Identify which cell holds the provided text, then report its [X, Y] central coordinate. 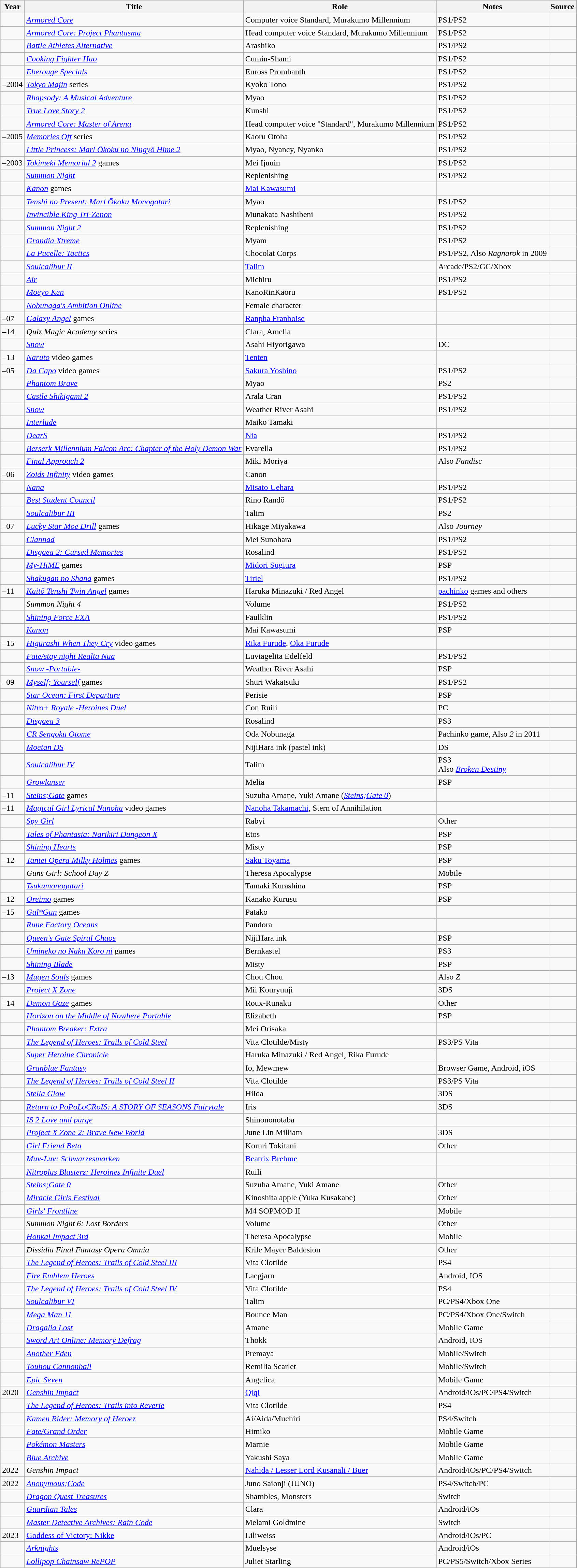
Chocolat Corps [340, 253]
Arcade/PS2/GC/Xbox [492, 266]
Kyoko Tono [340, 85]
Naruto video games [134, 357]
Marnie [340, 1444]
Summon Night [134, 176]
Head computer voice Standard, Murakumo Millennium [340, 33]
Shining Hearts [134, 847]
Nitro+ Royale -Heroines Duel [134, 708]
Beatrix Brehme [340, 1159]
Notes [492, 7]
Shinononotaba [340, 1120]
Horizon on the Middle of Nowhere Portable [134, 1016]
PC/PS4/Xbox One/Switch [492, 1315]
Cooking Fighter Hao [134, 59]
–2005 [12, 136]
Disgaea 2: Cursed Memories [134, 552]
Title [134, 7]
Zoids Infinity video games [134, 474]
Armored Core: Master of Arena [134, 124]
Suzuha Amane, Yuki Amane [340, 1185]
Dragon Quest Treasures [134, 1496]
Star Ocean: First Departure [134, 695]
Android/iOs/PC [492, 1535]
DS [492, 747]
Master Detective Archives: Rain Code [134, 1522]
Shining Blade [134, 964]
True Love Story 2 [134, 111]
Kinoshita apple (Yuka Kusakabe) [340, 1197]
Krile Mayer Baldesion [340, 1250]
Tokyo Majin series [134, 85]
Tales of Phantasia: Narikiri Dungeon X [134, 834]
Spy Girl [134, 821]
Invincible King Tri-Zenon [134, 215]
Project X Zone 2: Brave New World [134, 1133]
Bernkastel [340, 951]
Snow -Portable- [134, 669]
The Legend of Heroes: Trails into Reverie [134, 1405]
Euross Prombanth [340, 72]
Saku Toyama [340, 860]
M4 SOPMOD II [340, 1211]
Melia [340, 782]
DC [492, 344]
Tenshi no Present: Marl Ōkoku Monogatari [134, 202]
Mii Kouryuuji [340, 990]
Premaya [340, 1353]
Female character [340, 305]
Demon Gaze games [134, 1003]
Soulcalibur II [134, 266]
Fire Emblem Heroes [134, 1276]
Lucky Star Moe Drill games [134, 526]
Grandia Xtreme [134, 241]
Mugen Souls games [134, 977]
Soulcalibur VI [134, 1302]
Soulcalibur III [134, 513]
Kanon games [134, 189]
Koruri Tokitani [340, 1146]
Rino Randŏ [340, 500]
Muv-Luv: Schwarzesmarken [134, 1159]
Also Fandisc [492, 461]
Clannad [134, 539]
Magical Girl Lyrical Nanoha video games [134, 808]
Evarella [340, 448]
Amane [340, 1327]
Girls' Frontline [134, 1211]
Berserk Millennium Falcon Arc: Chapter of the Holy Demon War [134, 448]
Chou Chou [340, 977]
Epic Seven [134, 1379]
June Lin Milliam [340, 1133]
Little Princess: Marl Ōkoku no Ningyō Hime 2 [134, 149]
Summon Night 2 [134, 228]
Dissidia Final Fantasy Opera Omnia [134, 1250]
Blue Archive [134, 1457]
Elizabeth [340, 1016]
Memories Off series [134, 136]
Suzuha Amane, Yuki Amane (Steins;Gate 0) [340, 795]
Oda Nobunaga [340, 734]
The Legend of Heroes: Trails of Cold Steel III [134, 1263]
Michiru [340, 279]
Yakushi Saya [340, 1457]
–05 [12, 370]
Luviagelita Edelfeld [340, 656]
Arashiko [340, 46]
Roux-Runaku [340, 1003]
Summon Night 6: Lost Borders [134, 1224]
Iris [340, 1107]
KanoRinKaoru [340, 292]
Ai/Aida/Muchiri [340, 1418]
Hikage Miyakawa [340, 526]
Nobunaga's Ambition Online [134, 305]
Con Ruili [340, 708]
PC/PS5/Switch/Xbox Series [492, 1561]
–2003 [12, 163]
Miracle Girls Festival [134, 1197]
Steins;Gate games [134, 795]
Ruili [340, 1172]
Summon Night 4 [134, 604]
NijiHara ink [340, 938]
DearS [134, 435]
La Pucelle: Tactics [134, 253]
Role [340, 7]
PS1/PS2, Also Ragnarok in 2009 [492, 253]
Fate/Grand Order [134, 1432]
Also Z [492, 977]
Vita Clotilde/Misty [340, 1042]
Higurashi When They Cry video games [134, 643]
Qiqi [340, 1392]
Touhou Cannonball [134, 1366]
Armored Core: Project Phantasma [134, 33]
Dragalia Lost [134, 1327]
Nitroplus Blasterz: Heroines Infinite Duel [134, 1172]
NijiHara ink (pastel ink) [340, 747]
Juliet Starling [340, 1561]
Umineko no Naku Koro ni games [134, 951]
Pokémon Masters [134, 1444]
Moetan DS [134, 747]
Mei Sunohara [340, 539]
Clara [340, 1509]
Melami Goldmine [340, 1522]
Rika Furude, Ōka Furude [340, 643]
Browser Game, Android, iOS [492, 1068]
Angelica [340, 1379]
Himiko [340, 1432]
Arala Cran [340, 396]
Tokimeki Memorial 2 games [134, 163]
Shakugan no Shana games [134, 578]
Granblue Fantasy [134, 1068]
Myao, Nyancy, Nyanko [340, 149]
Castle Shikigami 2 [134, 396]
PC/PS4/Xbox One [492, 1302]
Guns Girl: School Day Z [134, 873]
Another Eden [134, 1353]
Io, Mewmew [340, 1068]
PC [492, 708]
Galaxy Angel games [134, 318]
Growlanser [134, 782]
Myam [340, 241]
Return to PoPoLoCRoIS: A STORY OF SEASONS Fairytale [134, 1107]
Kunshi [340, 111]
Perisie [340, 695]
Tsukumonogatari [134, 886]
Maiko Tamaki [340, 422]
Eberouge Specials [134, 72]
Goddess of Victory: Nikke [134, 1535]
Haruka Minazuki / Red Angel, Rika Furude [340, 1055]
Mei Orisaka [340, 1029]
Phantom Breaker: Extra [134, 1029]
Battle Athletes Alternative [134, 46]
Air [134, 279]
Kanako Kurusu [340, 899]
Tantei Opera Milky Holmes games [134, 860]
Honkai Impact 3rd [134, 1237]
Queen's Gate Spiral Chaos [134, 938]
CR Sengoku Otome [134, 734]
The Legend of Heroes: Trails of Cold Steel [134, 1042]
Kaoru Otoha [340, 136]
Hilda [340, 1094]
Etos [340, 834]
Asahi Hiyorigawa [340, 344]
Kaitō Tenshi Twin Angel games [134, 591]
Faulklin [340, 617]
Arknights [134, 1548]
Shining Force EXA [134, 617]
Nahida / Lesser Lord Kusanali / Buer [340, 1470]
Steins;Gate 0 [134, 1185]
Muelsyse [340, 1548]
Myself; Yourself games [134, 682]
Rhapsody: A Musical Adventure [134, 98]
Interlude [134, 422]
Kamen Rider: Memory of Heroez [134, 1418]
pachinko games and others [492, 591]
Ranpha Franboise [340, 318]
Also Journey [492, 526]
Disgaea 3 [134, 721]
Fate/stay night Realta Nua [134, 656]
Patako [340, 912]
Mei Ijuuin [340, 163]
The Legend of Heroes: Trails of Cold Steel IV [134, 1289]
Tamaki Kurashina [340, 886]
PS4/Switch/PC [492, 1483]
Year [12, 7]
Misato Uehara [340, 487]
Phantom Brave [134, 383]
Gal*Gun games [134, 912]
Computer voice Standard, Murakumo Millennium [340, 20]
Best Student Council [134, 500]
Shambles, Monsters [340, 1496]
Stella Glow [134, 1094]
Source [562, 7]
Juno Saionji (JUNO) [340, 1483]
Quiz Magic Academy series [134, 331]
Armored Core [134, 20]
Tiriel [340, 578]
Guardian Tales [134, 1509]
Nanoha Takamachi, Stern of Annihilation [340, 808]
Pachinko game, Also 2 in 2011 [492, 734]
Soulcalibur IV [134, 764]
Girl Friend Beta [134, 1146]
Da Capo video games [134, 370]
Head computer voice "Standard", Murakumo Millennium [340, 124]
2020 [12, 1392]
Midori Sugiura [340, 565]
Haruka Minazuki / Red Angel [340, 591]
Shuri Wakatsuki [340, 682]
PS3Also Broken Destiny [492, 764]
Munakata Nashibeni [340, 215]
Thokk [340, 1340]
Laegjarn [340, 1276]
Final Approach 2 [134, 461]
Anonymous;Code [134, 1483]
Tenten [340, 357]
Oreimo games [134, 899]
Super Heroine Chronicle [134, 1055]
–2004 [12, 85]
Nana [134, 487]
Kanon [134, 630]
Remilia Scarlet [340, 1366]
Nia [340, 435]
Moeyo Ken [134, 292]
Liliweiss [340, 1535]
IS 2 Love and purge [134, 1120]
Mega Man 11 [134, 1315]
–09 [12, 682]
Lollipop Chainsaw RePOP [134, 1561]
Pandora [340, 925]
The Legend of Heroes: Trails of Cold Steel II [134, 1081]
Bounce Man [340, 1315]
My-HiME games [134, 565]
–06 [12, 474]
Miki Moriya [340, 461]
Clara, Amelia [340, 331]
Project X Zone [134, 990]
Canon [340, 474]
Cumin-Shami [340, 59]
PS4/Switch [492, 1418]
Sword Art Online: Memory Defrag [134, 1340]
Sakura Yoshino [340, 370]
Rune Factory Oceans [134, 925]
2023 [12, 1535]
Rabyi [340, 821]
